Scan for the cell matching the given text and deliver its [x, y] coordinate at center. 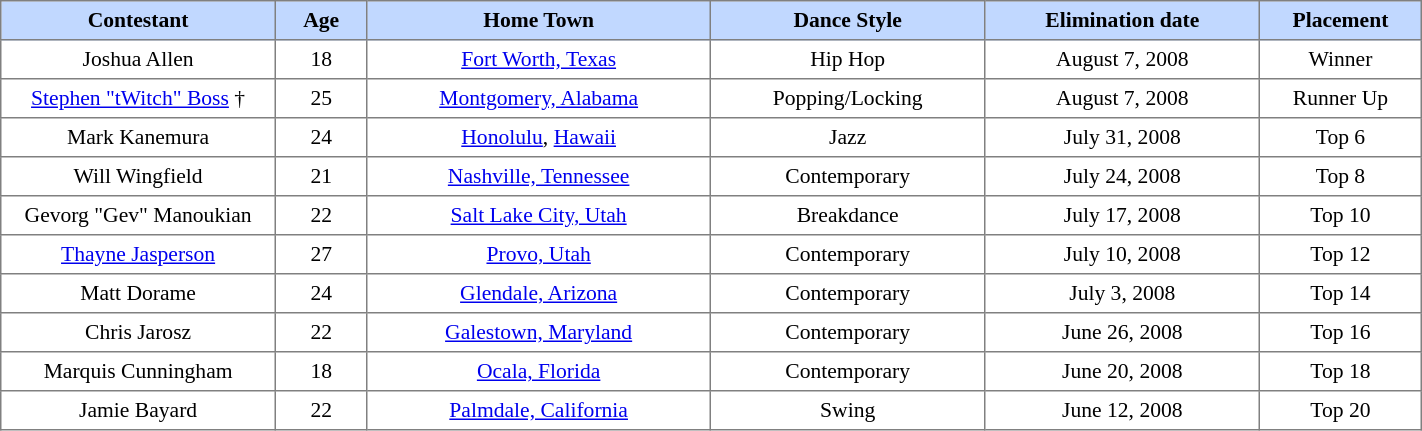
Honolulu, Hawaii [538, 138]
Gevorg "Gev" Manoukian [138, 216]
27 [321, 254]
Joshua Allen [138, 60]
Matt Dorame [138, 294]
Hip Hop [848, 60]
Stephen "tWitch" Boss † [138, 98]
Salt Lake City, Utah [538, 216]
Top 20 [1341, 410]
Top 12 [1341, 254]
Top 10 [1341, 216]
Jamie Bayard [138, 410]
July 10, 2008 [1122, 254]
Placement [1341, 20]
25 [321, 98]
June 26, 2008 [1122, 332]
Home Town [538, 20]
Winner [1341, 60]
Ocala, Florida [538, 372]
Mark Kanemura [138, 138]
Top 18 [1341, 372]
Elimination date [1122, 20]
Provo, Utah [538, 254]
July 3, 2008 [1122, 294]
Top 14 [1341, 294]
Swing [848, 410]
Top 16 [1341, 332]
Glendale, Arizona [538, 294]
Top 6 [1341, 138]
Fort Worth, Texas [538, 60]
June 12, 2008 [1122, 410]
Galestown, Maryland [538, 332]
Chris Jarosz [138, 332]
Jazz [848, 138]
July 24, 2008 [1122, 176]
21 [321, 176]
Top 8 [1341, 176]
Palmdale, California [538, 410]
Dance Style [848, 20]
Popping/Locking [848, 98]
July 31, 2008 [1122, 138]
June 20, 2008 [1122, 372]
Marquis Cunningham [138, 372]
Breakdance [848, 216]
Contestant [138, 20]
Montgomery, Alabama [538, 98]
Age [321, 20]
Nashville, Tennessee [538, 176]
Thayne Jasperson [138, 254]
July 17, 2008 [1122, 216]
Runner Up [1341, 98]
Will Wingfield [138, 176]
